For the text-containing cell, return its midpoint in (X, Y) coordinate format. 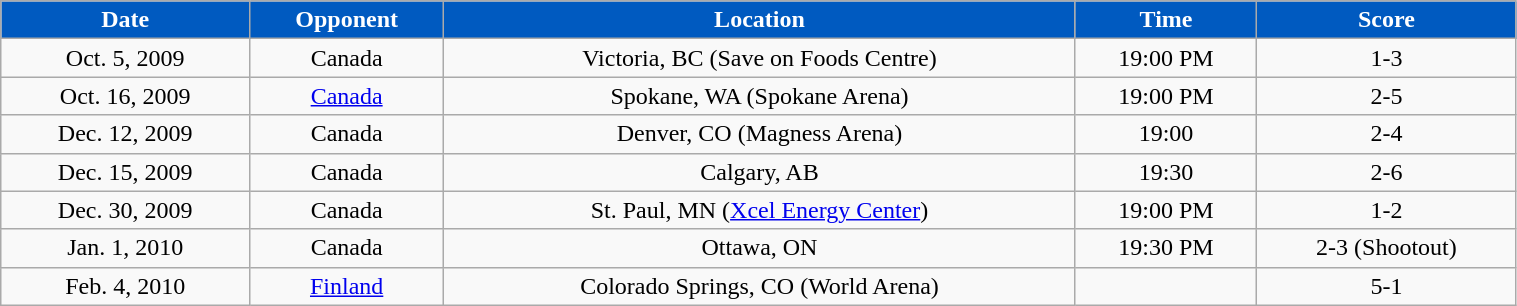
St. Paul, MN (Xcel Energy Center) (760, 210)
Oct. 16, 2009 (126, 96)
Dec. 12, 2009 (126, 134)
5-1 (1386, 286)
19:30 PM (1166, 248)
Location (760, 20)
19:30 (1166, 172)
Feb. 4, 2010 (126, 286)
19:00 (1166, 134)
Score (1386, 20)
Jan. 1, 2010 (126, 248)
Oct. 5, 2009 (126, 58)
Colorado Springs, CO (World Arena) (760, 286)
2-3 (Shootout) (1386, 248)
Dec. 30, 2009 (126, 210)
Time (1166, 20)
1-2 (1386, 210)
2-5 (1386, 96)
1-3 (1386, 58)
Calgary, AB (760, 172)
Date (126, 20)
Denver, CO (Magness Arena) (760, 134)
Finland (347, 286)
2-6 (1386, 172)
Opponent (347, 20)
Victoria, BC (Save on Foods Centre) (760, 58)
Spokane, WA (Spokane Arena) (760, 96)
Ottawa, ON (760, 248)
Dec. 15, 2009 (126, 172)
2-4 (1386, 134)
